Search for the cell housing the specified text and yield its [X, Y] center coordinate. 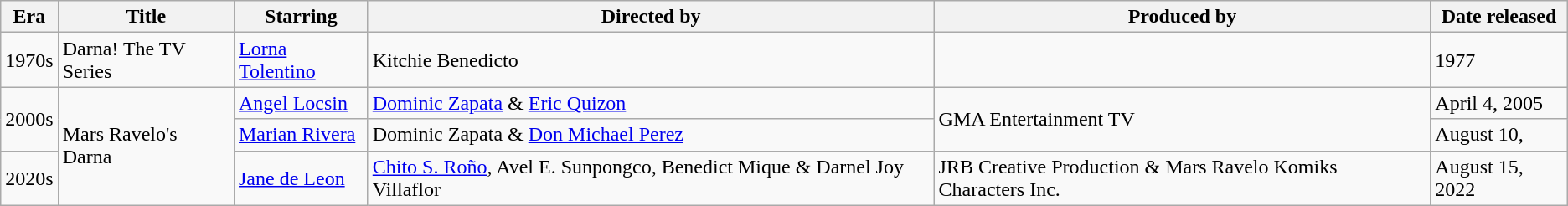
August 15, 2022 [1499, 178]
Produced by [1183, 17]
Chito S. Roño, Avel E. Sunpongco, Benedict Mique & Darnel Joy Villaflor [651, 178]
Jane de Leon [301, 178]
Date released [1499, 17]
Marian Rivera [301, 135]
1977 [1499, 60]
August 10, [1499, 135]
April 4, 2005 [1499, 103]
JRB Creative Production & Mars Ravelo Komiks Characters Inc. [1183, 178]
Darna! The TV Series [146, 60]
Lorna Tolentino [301, 60]
2000s [29, 119]
Era [29, 17]
GMA Entertainment TV [1183, 119]
Title [146, 17]
Dominic Zapata & Eric Quizon [651, 103]
Dominic Zapata & Don Michael Perez [651, 135]
1970s [29, 60]
Kitchie Benedicto [651, 60]
Directed by [651, 17]
2020s [29, 178]
Mars Ravelo's Darna [146, 146]
Angel Locsin [301, 103]
Starring [301, 17]
